For the text-containing cell, return its midpoint in (x, y) coordinate format. 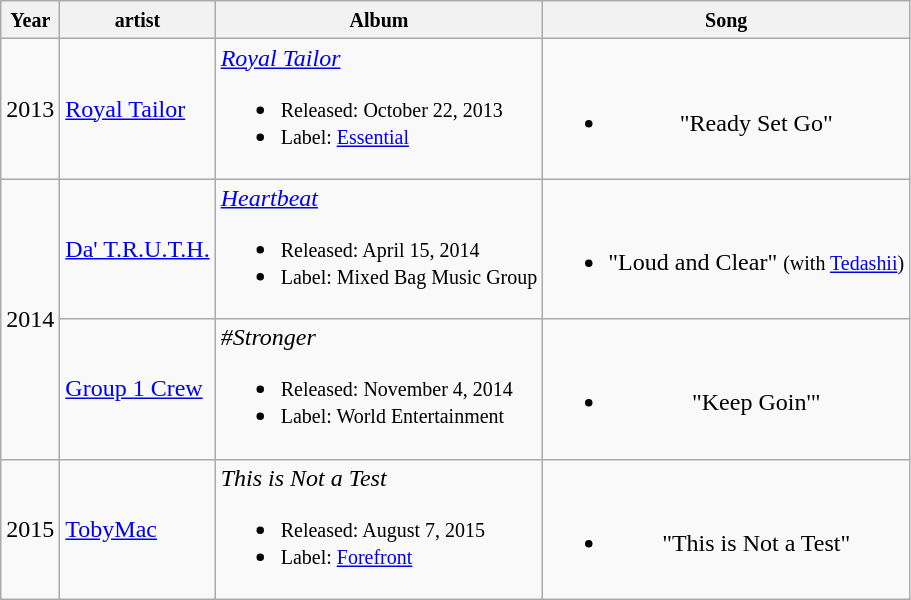
Da' T.R.U.T.H. (138, 249)
"Keep Goin'" (726, 389)
2013 (30, 109)
2014 (30, 319)
2015 (30, 529)
"Ready Set Go" (726, 109)
This is Not a TestReleased: August 7, 2015Label: Forefront (379, 529)
Royal TailorReleased: October 22, 2013Label: Essential (379, 109)
HeartbeatReleased: April 15, 2014Label: Mixed Bag Music Group (379, 249)
"This is Not a Test" (726, 529)
#StrongerReleased: November 4, 2014Label: World Entertainment (379, 389)
Song (726, 20)
Group 1 Crew (138, 389)
Album (379, 20)
Royal Tailor (138, 109)
artist (138, 20)
"Loud and Clear" (with Tedashii) (726, 249)
TobyMac (138, 529)
Year (30, 20)
